Scan for the cell matching the given text and deliver its [x, y] coordinate at center. 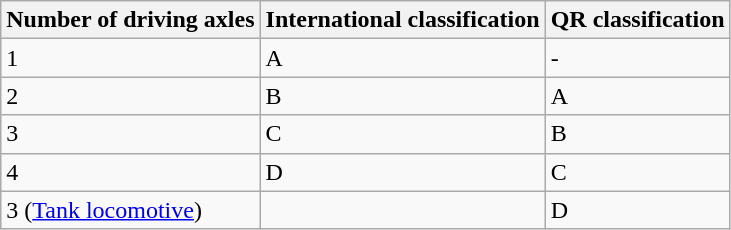
Number of driving axles [130, 20]
3 (Tank locomotive) [130, 210]
3 [130, 134]
International classification [402, 20]
2 [130, 96]
4 [130, 172]
1 [130, 58]
QR classification [638, 20]
- [638, 58]
